Locate the cell with the specified text and output its (x, y) center coordinate. 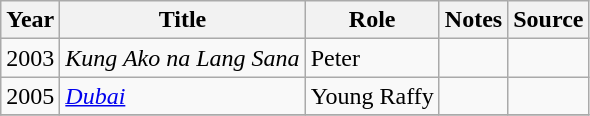
2003 (30, 58)
Kung Ako na Lang Sana (182, 58)
2005 (30, 96)
Dubai (182, 96)
Peter (372, 58)
Title (182, 20)
Young Raffy (372, 96)
Notes (473, 20)
Source (548, 20)
Year (30, 20)
Role (372, 20)
